Return [x, y] of the center of cell containing provided text 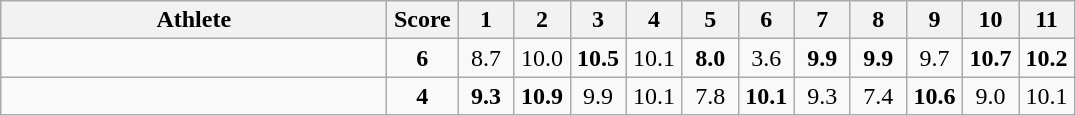
9 [934, 20]
10.6 [934, 96]
8.0 [710, 58]
10 [990, 20]
8.7 [486, 58]
7.8 [710, 96]
Athlete [194, 20]
10.0 [542, 58]
2 [542, 20]
9.0 [990, 96]
7.4 [878, 96]
10.5 [598, 58]
10.2 [1046, 58]
11 [1046, 20]
10.9 [542, 96]
1 [486, 20]
5 [710, 20]
9.7 [934, 58]
3.6 [766, 58]
8 [878, 20]
Score [422, 20]
7 [822, 20]
3 [598, 20]
10.7 [990, 58]
